Locate the cell with the specified text and output its (x, y) center coordinate. 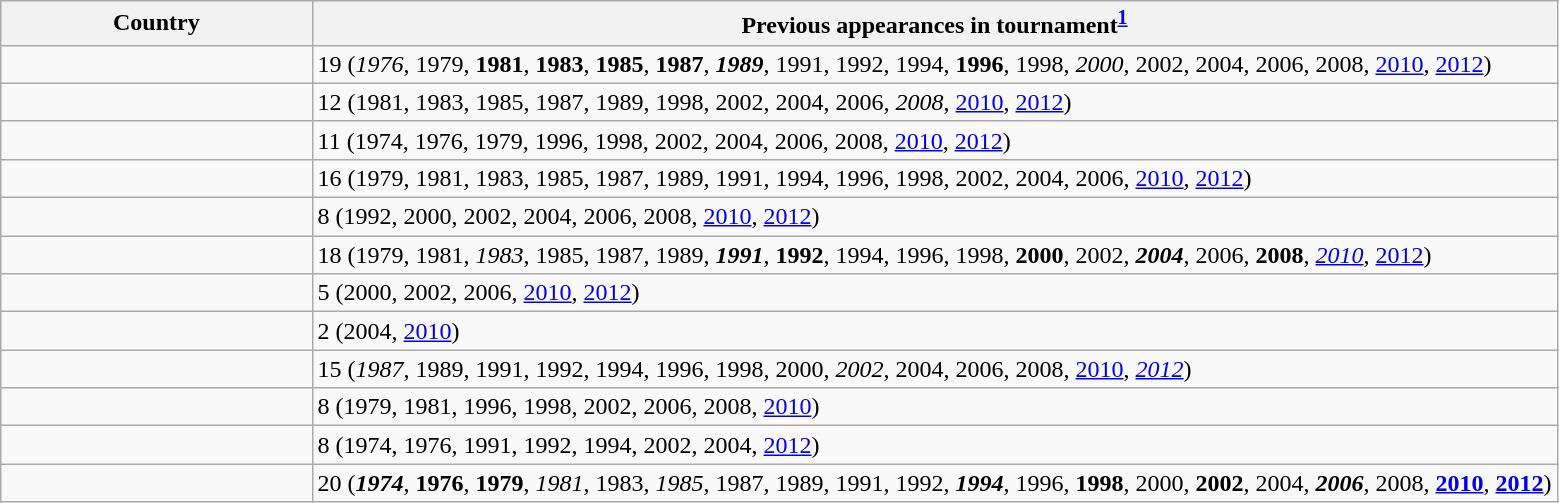
8 (1979, 1981, 1996, 1998, 2002, 2006, 2008, 2010) (934, 407)
16 (1979, 1981, 1983, 1985, 1987, 1989, 1991, 1994, 1996, 1998, 2002, 2004, 2006, 2010, 2012) (934, 178)
15 (1987, 1989, 1991, 1992, 1994, 1996, 1998, 2000, 2002, 2004, 2006, 2008, 2010, 2012) (934, 369)
11 (1974, 1976, 1979, 1996, 1998, 2002, 2004, 2006, 2008, 2010, 2012) (934, 140)
12 (1981, 1983, 1985, 1987, 1989, 1998, 2002, 2004, 2006, 2008, 2010, 2012) (934, 102)
5 (2000, 2002, 2006, 2010, 2012) (934, 293)
Previous appearances in tournament1 (934, 24)
20 (1974, 1976, 1979, 1981, 1983, 1985, 1987, 1989, 1991, 1992, 1994, 1996, 1998, 2000, 2002, 2004, 2006, 2008, 2010, 2012) (934, 483)
8 (1974, 1976, 1991, 1992, 1994, 2002, 2004, 2012) (934, 445)
2 (2004, 2010) (934, 331)
8 (1992, 2000, 2002, 2004, 2006, 2008, 2010, 2012) (934, 217)
19 (1976, 1979, 1981, 1983, 1985, 1987, 1989, 1991, 1992, 1994, 1996, 1998, 2000, 2002, 2004, 2006, 2008, 2010, 2012) (934, 64)
18 (1979, 1981, 1983, 1985, 1987, 1989, 1991, 1992, 1994, 1996, 1998, 2000, 2002, 2004, 2006, 2008, 2010, 2012) (934, 255)
Country (156, 24)
